Extract the [x, y] coordinate from the center of the cell holding the provided text.  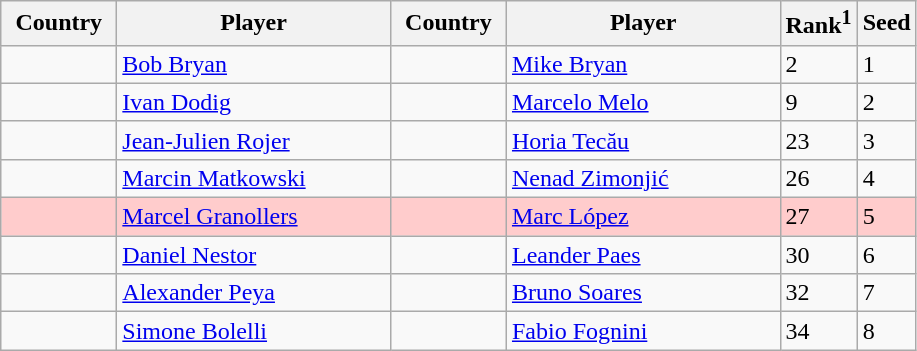
6 [886, 255]
23 [818, 140]
7 [886, 293]
Marcin Matkowski [254, 178]
9 [818, 102]
4 [886, 178]
Fabio Fognini [643, 331]
Simone Bolelli [254, 331]
5 [886, 217]
Nenad Zimonjić [643, 178]
Rank1 [818, 24]
32 [818, 293]
Marcel Granollers [254, 217]
Alexander Peya [254, 293]
Marc López [643, 217]
Bob Bryan [254, 64]
Daniel Nestor [254, 255]
8 [886, 331]
1 [886, 64]
Leander Paes [643, 255]
Mike Bryan [643, 64]
Jean-Julien Rojer [254, 140]
Ivan Dodig [254, 102]
26 [818, 178]
Seed [886, 24]
Horia Tecău [643, 140]
27 [818, 217]
3 [886, 140]
Marcelo Melo [643, 102]
30 [818, 255]
34 [818, 331]
Bruno Soares [643, 293]
